Output the (x, y) coordinate of the center of the cell containing the given text.  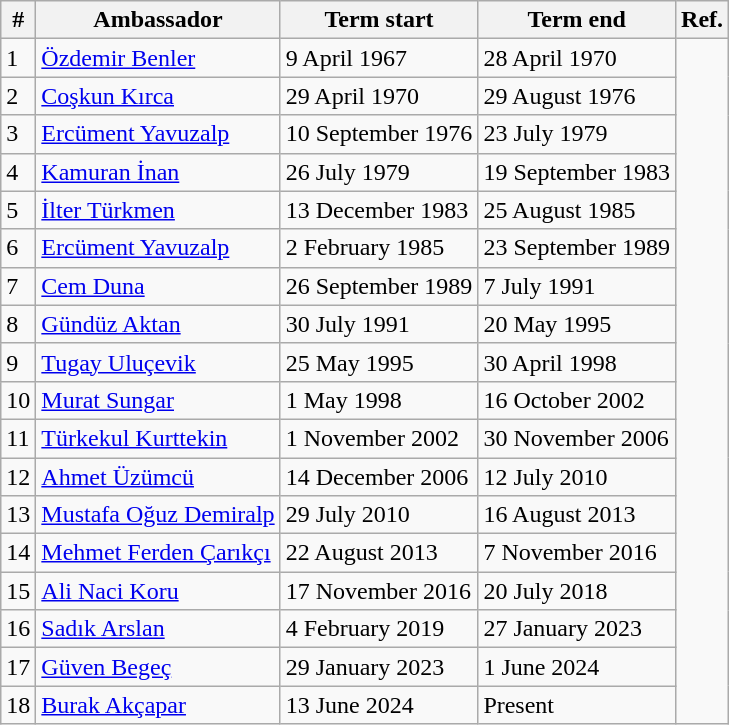
Ahmet Üzümcü (158, 477)
2 (18, 96)
23 July 1979 (577, 134)
14 (18, 553)
Term end (577, 20)
Ali Naci Koru (158, 591)
7 (18, 286)
Murat Sungar (158, 400)
29 August 1976 (577, 96)
Mehmet Ferden Çarıkçı (158, 553)
Cem Duna (158, 286)
12 July 2010 (577, 477)
25 May 1995 (379, 362)
# (18, 20)
17 November 2016 (379, 591)
13 (18, 515)
12 (18, 477)
Coşkun Kırca (158, 96)
29 April 1970 (379, 96)
28 April 1970 (577, 58)
11 (18, 438)
13 June 2024 (379, 705)
Term start (379, 20)
10 September 1976 (379, 134)
17 (18, 667)
Present (577, 705)
9 (18, 362)
1 (18, 58)
Mustafa Oğuz Demiralp (158, 515)
23 September 1989 (577, 248)
5 (18, 210)
30 July 1991 (379, 324)
Sadık Arslan (158, 629)
4 (18, 172)
15 (18, 591)
30 November 2006 (577, 438)
İlter Türkmen (158, 210)
Gündüz Aktan (158, 324)
Güven Begeç (158, 667)
4 February 2019 (379, 629)
20 May 1995 (577, 324)
1 November 2002 (379, 438)
2 February 1985 (379, 248)
Ref. (702, 20)
Türkekul Kurttekin (158, 438)
Burak Akçapar (158, 705)
16 August 2013 (577, 515)
18 (18, 705)
1 May 1998 (379, 400)
16 October 2002 (577, 400)
1 June 2024 (577, 667)
9 April 1967 (379, 58)
16 (18, 629)
29 January 2023 (379, 667)
27 January 2023 (577, 629)
Tugay Uluçevik (158, 362)
3 (18, 134)
Özdemir Benler (158, 58)
7 November 2016 (577, 553)
13 December 1983 (379, 210)
10 (18, 400)
30 April 1998 (577, 362)
8 (18, 324)
26 July 1979 (379, 172)
6 (18, 248)
Kamuran İnan (158, 172)
7 July 1991 (577, 286)
26 September 1989 (379, 286)
19 September 1983 (577, 172)
25 August 1985 (577, 210)
22 August 2013 (379, 553)
29 July 2010 (379, 515)
14 December 2006 (379, 477)
20 July 2018 (577, 591)
Ambassador (158, 20)
